Output the (x, y) coordinate of the center of the cell containing the given text.  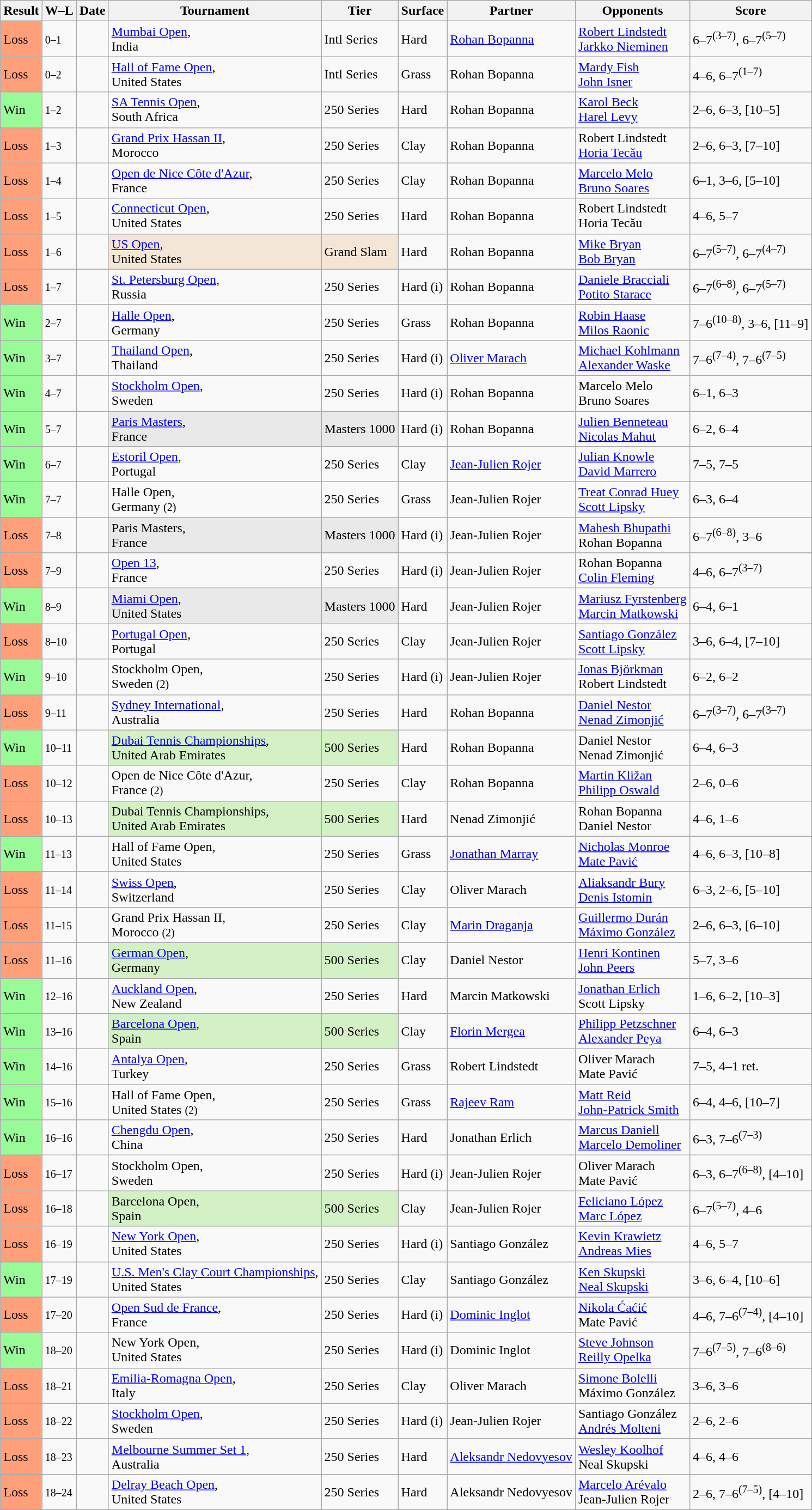
1–6, 6–2, [10–3] (750, 996)
3–6, 3–6 (750, 1386)
6–3, 2–6, [5–10] (750, 889)
6–4, 4–6, [10–7] (750, 1103)
Rohan Bopanna Colin Fleming (632, 571)
Marcelo Arévalo Jean-Julien Rojer (632, 1491)
6–7(3–7), 6–7(5–7) (750, 39)
Open Sud de France, France (215, 1315)
2–6, 6–3, [10–5] (750, 110)
Melbourne Summer Set 1,Australia (215, 1457)
10–12 (59, 783)
3–7 (59, 357)
Partner (511, 11)
Santiago González Andrés Molteni (632, 1421)
6–7(3–7), 6–7(3–7) (750, 713)
16–16 (59, 1137)
Guillermo Durán Máximo González (632, 925)
Mahesh Bhupathi Rohan Bopanna (632, 535)
Grand Slam (359, 252)
Mardy Fish John Isner (632, 74)
8–10 (59, 642)
4–6, 4–6 (750, 1457)
4–6, 6–3, [10–8] (750, 854)
Santiago González Scott Lipsky (632, 642)
5–7, 3–6 (750, 960)
0–2 (59, 74)
Mike Bryan Bob Bryan (632, 252)
Karol Beck Harel Levy (632, 110)
Rohan Bopanna Daniel Nestor (632, 818)
6–7(5–7), 6–7(4–7) (750, 252)
Nicholas Monroe Mate Pavić (632, 854)
U.S. Men's Clay Court Championships, United States (215, 1279)
18–23 (59, 1457)
7–6(7–5), 7–6(8–6) (750, 1350)
17–19 (59, 1279)
6–2, 6–4 (750, 428)
Daniel Nestor (511, 960)
Henri Kontinen John Peers (632, 960)
Halle Open, Germany (215, 322)
2–6, 2–6 (750, 1421)
Feliciano López Marc López (632, 1208)
7–7 (59, 500)
Jonathan Erlich Scott Lipsky (632, 996)
7–6(7–4), 7–6(7–5) (750, 357)
Marcus Daniell Marcelo Demoliner (632, 1137)
6–3, 6–4 (750, 500)
Sydney International, Australia (215, 713)
Antalya Open, Turkey (215, 1067)
Marcin Matkowski (511, 996)
11–15 (59, 925)
2–6, 7–6(7–5), [4–10] (750, 1491)
4–6, 6–7(1–7) (750, 74)
Delray Beach Open,United States (215, 1491)
10–11 (59, 747)
6–7(6–8), 3–6 (750, 535)
Matt Reid John-Patrick Smith (632, 1103)
Thailand Open, Thailand (215, 357)
7–6(10–8), 3–6, [11–9] (750, 322)
9–10 (59, 677)
Michael Kohlmann Alexander Waske (632, 357)
Mumbai Open, India (215, 39)
German Open, Germany (215, 960)
Nenad Zimonjić (511, 818)
Estoril Open, Portugal (215, 464)
Open de Nice Côte d'Azur, France (215, 181)
Wesley Koolhof Neal Skupski (632, 1457)
1–2 (59, 110)
Nikola Ćaćić Mate Pavić (632, 1315)
Miami Open, United States (215, 606)
Mariusz Fyrstenberg Marcin Matkowski (632, 606)
Halle Open, Germany (2) (215, 500)
Date (93, 11)
15–16 (59, 1103)
6–7 (59, 464)
Grand Prix Hassan II, Morocco (2) (215, 925)
13–16 (59, 1032)
Robin Haase Milos Raonic (632, 322)
Treat Conrad Huey Scott Lipsky (632, 500)
16–17 (59, 1173)
Chengdu Open, China (215, 1137)
Jonas Björkman Robert Lindstedt (632, 677)
1–5 (59, 216)
Open de Nice Côte d'Azur, France (2) (215, 783)
Robert Lindstedt Jarkko Nieminen (632, 39)
11–14 (59, 889)
Grand Prix Hassan II, Morocco (215, 145)
Open 13, France (215, 571)
Portugal Open, Portugal (215, 642)
Emilia-Romagna Open, Italy (215, 1386)
6–1, 3–6, [5–10] (750, 181)
Swiss Open, Switzerland (215, 889)
Julian Knowle David Marrero (632, 464)
6–7(5–7), 4–6 (750, 1208)
18–21 (59, 1386)
7–9 (59, 571)
16–18 (59, 1208)
St. Petersburg Open, Russia (215, 287)
18–20 (59, 1350)
10–13 (59, 818)
5–7 (59, 428)
SA Tennis Open, South Africa (215, 110)
17–20 (59, 1315)
12–16 (59, 996)
Stockholm Open, Sweden (2) (215, 677)
18–24 (59, 1491)
3–6, 6–4, [7–10] (750, 642)
6–1, 6–3 (750, 393)
6–3, 6–7(6–8), [4–10] (750, 1173)
1–3 (59, 145)
US Open, United States (215, 252)
3–6, 6–4, [10–6] (750, 1279)
2–6, 6–3, [7–10] (750, 145)
Kevin Krawietz Andreas Mies (632, 1244)
11–16 (59, 960)
Hall of Fame Open, United States (2) (215, 1103)
7–5, 7–5 (750, 464)
Auckland Open, New Zealand (215, 996)
Rajeev Ram (511, 1103)
Stockholm Open,Sweden (215, 1421)
4–7 (59, 393)
1–6 (59, 252)
6–7(6–8), 6–7(5–7) (750, 287)
Score (750, 11)
16–19 (59, 1244)
2–7 (59, 322)
2–6, 6–3, [6–10] (750, 925)
Jonathan Erlich (511, 1137)
Aliaksandr Bury Denis Istomin (632, 889)
9–11 (59, 713)
18–22 (59, 1421)
4–6, 1–6 (750, 818)
Martin Kližan Philipp Oswald (632, 783)
2–6, 0–6 (750, 783)
6–3, 7–6(7–3) (750, 1137)
Opponents (632, 11)
Marin Draganja (511, 925)
11–13 (59, 854)
Robert Lindstedt (511, 1067)
Julien Benneteau Nicolas Mahut (632, 428)
Philipp Petzschner Alexander Peya (632, 1032)
6–4, 6–1 (750, 606)
Jonathan Marray (511, 854)
Tournament (215, 11)
0–1 (59, 39)
Simone Bolelli Máximo González (632, 1386)
Result (21, 11)
1–4 (59, 181)
4–6, 6–7(3–7) (750, 571)
8–9 (59, 606)
7–5, 4–1 ret. (750, 1067)
14–16 (59, 1067)
Steve Johnson Reilly Opelka (632, 1350)
W–L (59, 11)
7–8 (59, 535)
6–2, 6–2 (750, 677)
4–6, 7–6(7–4), [4–10] (750, 1315)
1–7 (59, 287)
Daniele Bracciali Potito Starace (632, 287)
Connecticut Open, United States (215, 216)
Ken Skupski Neal Skupski (632, 1279)
Surface (423, 11)
Florin Mergea (511, 1032)
Tier (359, 11)
